Scan for the cell matching the given text and deliver its (X, Y) coordinate at center. 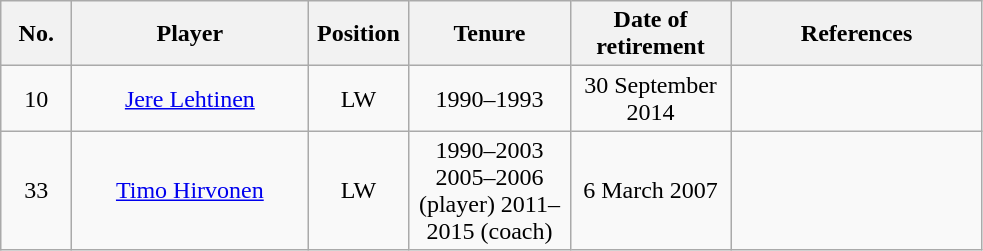
No. (36, 34)
10 (36, 98)
Date of retirement (650, 34)
30 September 2014 (650, 98)
Jere Lehtinen (190, 98)
Position (358, 34)
Tenure (490, 34)
33 (36, 190)
6 March 2007 (650, 190)
1990–1993 (490, 98)
References (856, 34)
Timo Hirvonen (190, 190)
Player (190, 34)
1990–20032005–2006 (player) 2011–2015 (coach) (490, 190)
